Return (X, Y) of the center of cell containing provided text 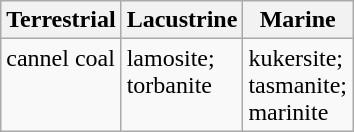
Marine (298, 20)
Terrestrial (61, 20)
lamosite; torbanite (182, 85)
kukersite; tasmanite; marinite (298, 85)
cannel coal (61, 85)
Lacustrine (182, 20)
